Search for the cell housing the specified text and yield its [X, Y] center coordinate. 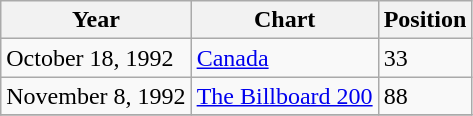
The Billboard 200 [284, 96]
October 18, 1992 [96, 58]
Canada [284, 58]
Position [425, 20]
Chart [284, 20]
November 8, 1992 [96, 96]
33 [425, 58]
Year [96, 20]
88 [425, 96]
